Pinpoint the cell where the given text exists, returning its (X, Y) midpoint coordinate. 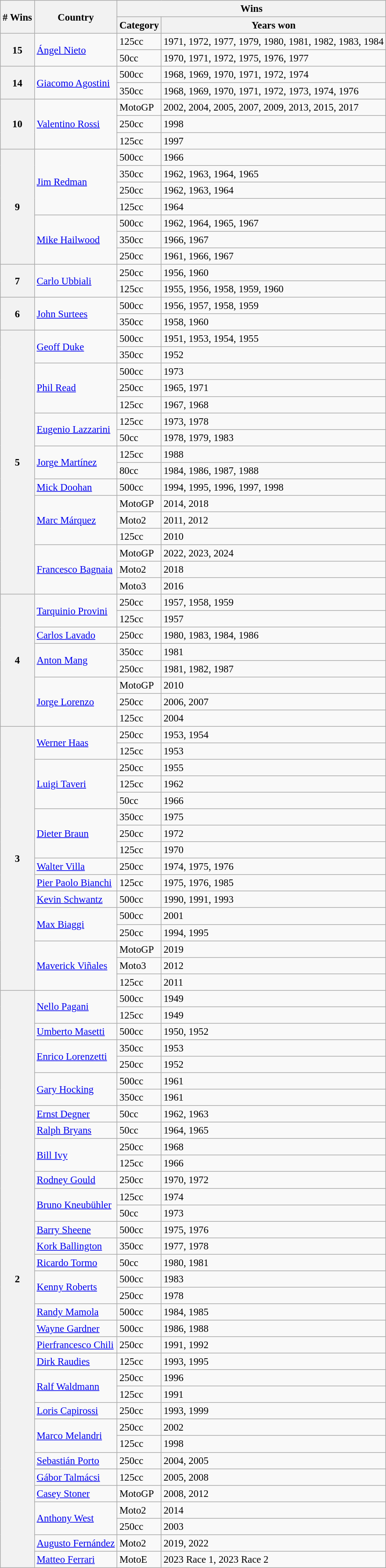
1980, 1981 (274, 1263)
1978, 1979, 1983 (274, 438)
1990, 1991, 1993 (274, 900)
1975, 1976, 1985 (274, 883)
1968, 1969, 1970, 1971, 1972, 1973, 1974, 1976 (274, 91)
1962, 1963, 1964 (274, 190)
Kevin Schwantz (76, 900)
1984, 1986, 1987, 1988 (274, 471)
2 (18, 1279)
1986, 1988 (274, 1328)
Anton Mang (76, 660)
1962, 1963 (274, 1114)
1962, 1964, 1965, 1967 (274, 223)
1991, 1992 (274, 1345)
Pierfrancesco Chili (76, 1345)
2008, 2012 (274, 1493)
9 (18, 206)
1956, 1960 (274, 273)
1975 (274, 817)
Marco Melandri (76, 1436)
1951, 1953, 1954, 1955 (274, 339)
1981 (274, 652)
1978 (274, 1295)
John Surtees (76, 314)
Umberto Masetti (76, 1032)
Kenny Roberts (76, 1288)
Carlos Lavado (76, 636)
1993, 1995 (274, 1362)
1981, 1982, 1987 (274, 669)
1970 (274, 850)
1967, 1968 (274, 405)
Nello Pagani (76, 1007)
1957 (274, 619)
Category (139, 25)
1955, 1956, 1958, 1959, 1960 (274, 289)
1962 (274, 784)
Bruno Kneubühler (76, 1205)
Jorge Lorenzo (76, 701)
Gábor Talmácsi (76, 1477)
7 (18, 281)
Dieter Braun (76, 834)
1977, 1978 (274, 1246)
# Wins (18, 17)
2004, 2005 (274, 1460)
2016 (274, 586)
2019, 2022 (274, 1543)
1957, 1958, 1959 (274, 603)
Luigi Taveri (76, 784)
2002 (274, 1428)
2011 (274, 982)
1961, 1966, 1967 (274, 256)
Casey Stoner (76, 1493)
Werner Haas (76, 743)
6 (18, 314)
1994, 1995 (274, 933)
Giacomo Agostini (76, 83)
2023 Race 1, 2023 Race 2 (274, 1560)
1965, 1971 (274, 388)
2005, 2008 (274, 1477)
2012 (274, 965)
1980, 1983, 1984, 1986 (274, 636)
1966, 1967 (274, 240)
Walter Villa (76, 867)
1970, 1972 (274, 1180)
Matteo Ferrari (76, 1560)
2018 (274, 570)
Valentino Rossi (76, 124)
15 (18, 50)
MotoE (139, 1560)
Phil Read (76, 388)
Ricardo Tormo (76, 1263)
Augusto Fernández (76, 1543)
5 (18, 463)
1971, 1972, 1977, 1979, 1980, 1981, 1982, 1983, 1984 (274, 42)
2014 (274, 1510)
1970, 1971, 1972, 1975, 1976, 1977 (274, 58)
Sebastián Porto (76, 1460)
Loris Capirossi (76, 1411)
1996 (274, 1378)
Randy Mamola (76, 1312)
1964, 1965 (274, 1130)
Country (76, 17)
2002, 2004, 2005, 2007, 2009, 2013, 2015, 2017 (274, 108)
2014, 2018 (274, 504)
Anthony West (76, 1518)
14 (18, 83)
Jorge Martínez (76, 463)
Dirk Raudies (76, 1362)
1968 (274, 1147)
Wins (252, 9)
1988 (274, 454)
1984, 1985 (274, 1312)
Mick Doohan (76, 487)
2001 (274, 916)
1972 (274, 834)
1974 (274, 1197)
1958, 1960 (274, 322)
Ernst Degner (76, 1114)
Francesco Bagnaia (76, 570)
2011, 2012 (274, 520)
2003 (274, 1527)
1950, 1952 (274, 1032)
Gary Hocking (76, 1089)
Jim Redman (76, 182)
1991 (274, 1395)
10 (18, 124)
Geoff Duke (76, 347)
Eugenio Lazzarini (76, 429)
1956, 1957, 1958, 1959 (274, 306)
3 (18, 858)
1983 (274, 1279)
Pier Paolo Bianchi (76, 883)
Carlo Ubbiali (76, 281)
Maverick Viñales (76, 965)
Ralf Waldmann (76, 1386)
1975, 1976 (274, 1230)
4 (18, 660)
1962, 1963, 1964, 1965 (274, 174)
2019 (274, 949)
Enrico Lorenzetti (76, 1056)
1993, 1999 (274, 1411)
Barry Sheene (76, 1230)
Ralph Bryans (76, 1130)
Wayne Gardner (76, 1328)
1964 (274, 207)
1973, 1978 (274, 421)
2022, 2023, 2024 (274, 553)
Marc Márquez (76, 520)
2006, 2007 (274, 702)
1968, 1969, 1970, 1971, 1972, 1974 (274, 75)
Max Biaggi (76, 924)
Years won (274, 25)
1997 (274, 141)
Ángel Nieto (76, 50)
1994, 1995, 1996, 1997, 1998 (274, 487)
Bill Ivy (76, 1155)
Mike Hailwood (76, 240)
2004 (274, 718)
1953, 1954 (274, 735)
Kork Ballington (76, 1246)
Rodney Gould (76, 1180)
80cc (139, 471)
1955 (274, 768)
Tarquinio Provini (76, 611)
1974, 1975, 1976 (274, 867)
